Detect which cell encompasses the target text, then output its (x, y) center coordinate. 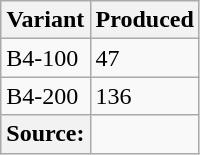
136 (144, 96)
47 (144, 58)
Variant (46, 20)
Source: (46, 134)
B4-100 (46, 58)
B4-200 (46, 96)
Produced (144, 20)
